Identify which cell holds the provided text, then report its (x, y) central coordinate. 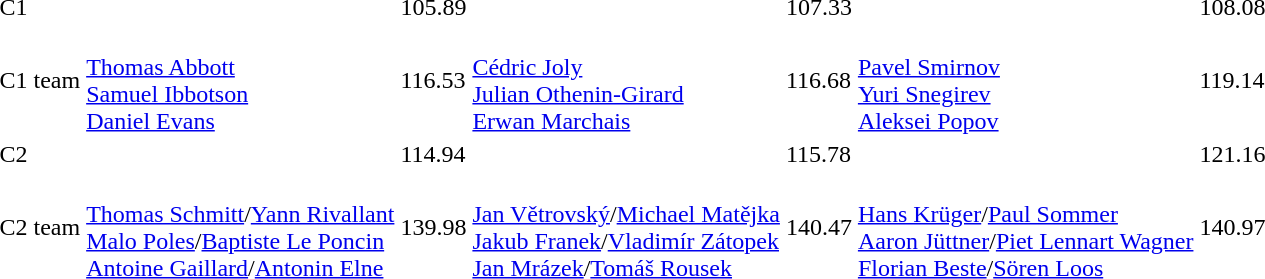
116.68 (818, 80)
Cédric JolyJulian Othenin-GirardErwan Marchais (626, 80)
115.78 (818, 154)
Pavel SmirnovYuri SnegirevAleksei Popov (1026, 80)
114.94 (434, 154)
116.53 (434, 80)
Thomas AbbottSamuel IbbotsonDaniel Evans (240, 80)
